For the text-containing cell, return its midpoint in (X, Y) coordinate format. 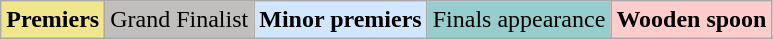
Minor premiers (340, 20)
Finals appearance (519, 20)
Grand Finalist (180, 20)
Premiers (53, 20)
Wooden spoon (692, 20)
